For the text-containing cell, return its midpoint in [x, y] coordinate format. 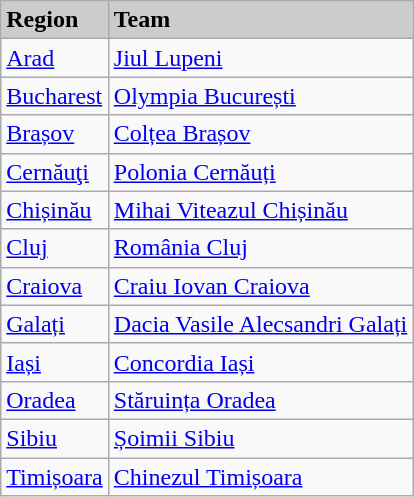
Concordia Iași [260, 362]
Chișinău [55, 210]
Arad [55, 58]
Polonia Cernăuți [260, 172]
Jiul Lupeni [260, 58]
Bucharest [55, 96]
Dacia Vasile Alecsandri Galați [260, 324]
Galați [55, 324]
Mihai Viteazul Chișinău [260, 210]
Cluj [55, 248]
Timișoara [55, 477]
Craiu Iovan Craiova [260, 286]
Team [260, 20]
România Cluj [260, 248]
Brașov [55, 134]
Oradea [55, 400]
Chinezul Timișoara [260, 477]
Iași [55, 362]
Șoimii Sibiu [260, 438]
Craiova [55, 286]
Olympia București [260, 96]
Region [55, 20]
Stăruința Oradea [260, 400]
Colțea Brașov [260, 134]
Sibiu [55, 438]
Cernăuţi [55, 172]
